Provide the [X, Y] coordinate of the cell's center where the given text is located.  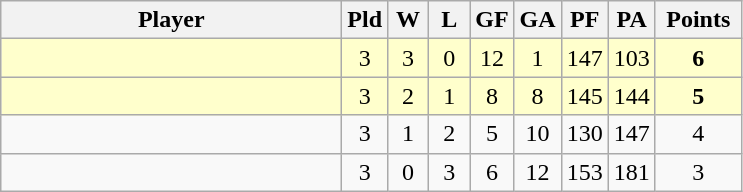
144 [632, 96]
10 [538, 134]
L [450, 20]
145 [584, 96]
W [408, 20]
130 [584, 134]
153 [584, 172]
103 [632, 58]
PA [632, 20]
4 [698, 134]
GF [492, 20]
PF [584, 20]
Pld [365, 20]
Player [172, 20]
181 [632, 172]
Points [698, 20]
GA [538, 20]
